Pinpoint the cell where the given text exists, returning its (x, y) midpoint coordinate. 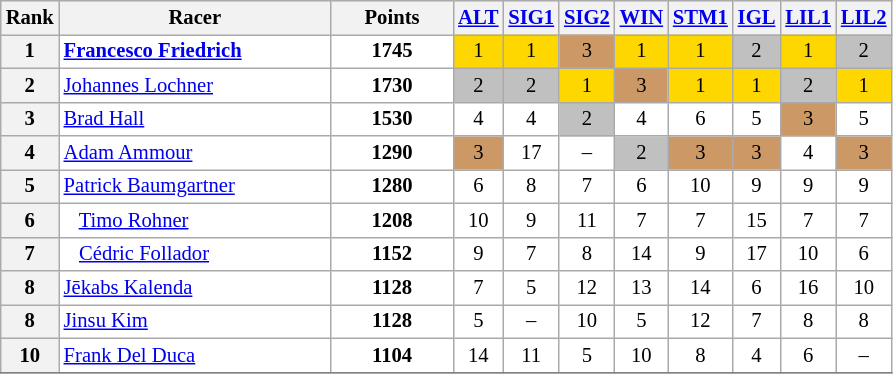
16 (808, 287)
1290 (392, 153)
Johannes Lochner (195, 85)
Rank (30, 17)
1104 (392, 355)
Points (392, 17)
1208 (392, 220)
1745 (392, 51)
LIL1 (808, 17)
Racer (195, 17)
15 (757, 220)
Frank Del Duca (195, 355)
Timo Rohner (195, 220)
LIL2 (864, 17)
WIN (642, 17)
Jinsu Kim (195, 321)
1730 (392, 85)
1152 (392, 254)
SIG1 (531, 17)
1530 (392, 119)
1280 (392, 186)
Brad Hall (195, 119)
Francesco Friedrich (195, 51)
Patrick Baumgartner (195, 186)
ALT (478, 17)
STM1 (700, 17)
Cédric Follador (195, 254)
13 (642, 287)
SIG2 (587, 17)
Jēkabs Kalenda (195, 287)
Adam Ammour (195, 153)
IGL (757, 17)
